From the cell containing the given text, extract its center point as [X, Y] coordinate. 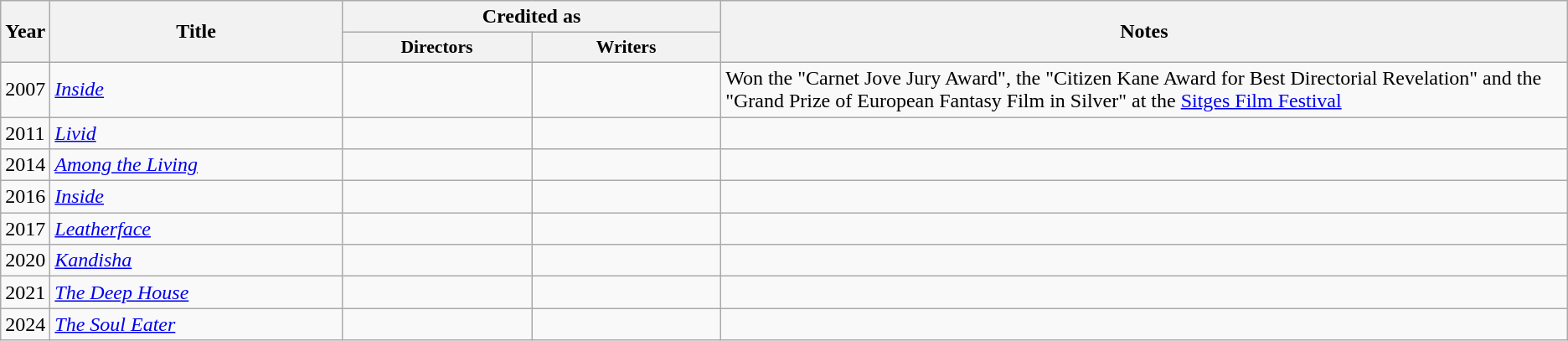
Leatherface [196, 229]
2021 [25, 292]
Livid [196, 133]
Writers [626, 48]
Year [25, 32]
Notes [1144, 32]
The Deep House [196, 292]
2011 [25, 133]
2016 [25, 197]
Directors [436, 48]
Among the Living [196, 165]
Credited as [531, 17]
2007 [25, 89]
2020 [25, 261]
Kandisha [196, 261]
2014 [25, 165]
The Soul Eater [196, 324]
2024 [25, 324]
2017 [25, 229]
Title [196, 32]
